Return the (x, y) coordinate for the center point of the cell that contains the specified text.  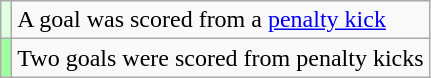
Two goals were scored from penalty kicks (220, 58)
A goal was scored from a penalty kick (220, 20)
